Pinpoint the cell where the given text exists, returning its [X, Y] midpoint coordinate. 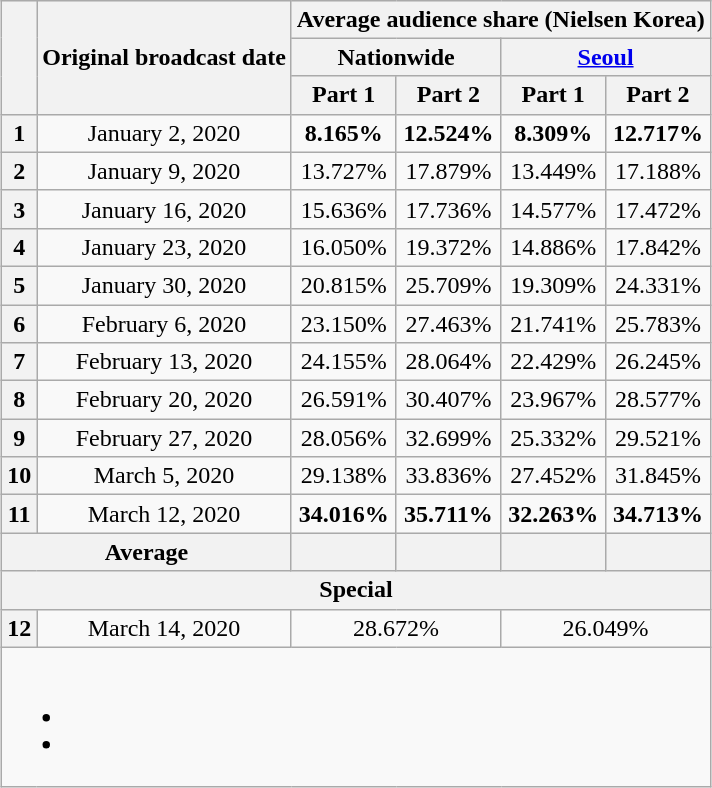
8.165% [344, 133]
February 6, 2020 [164, 323]
6 [20, 323]
23.150% [344, 323]
12.717% [658, 133]
Average [147, 552]
12 [20, 628]
17.472% [658, 209]
31.845% [658, 476]
29.138% [344, 476]
15.636% [344, 209]
35.711% [448, 514]
14.886% [554, 247]
7 [20, 362]
9 [20, 438]
25.332% [554, 438]
8 [20, 400]
34.016% [344, 514]
34.713% [658, 514]
21.741% [554, 323]
23.967% [554, 400]
20.815% [344, 285]
1 [20, 133]
29.521% [658, 438]
17.842% [658, 247]
19.309% [554, 285]
22.429% [554, 362]
28.672% [396, 628]
26.245% [658, 362]
Special [356, 590]
17.188% [658, 171]
19.372% [448, 247]
32.263% [554, 514]
26.591% [344, 400]
11 [20, 514]
January 30, 2020 [164, 285]
25.709% [448, 285]
13.727% [344, 171]
February 27, 2020 [164, 438]
February 20, 2020 [164, 400]
January 16, 2020 [164, 209]
24.155% [344, 362]
14.577% [554, 209]
8.309% [554, 133]
17.879% [448, 171]
3 [20, 209]
33.836% [448, 476]
Nationwide [396, 57]
17.736% [448, 209]
February 13, 2020 [164, 362]
32.699% [448, 438]
March 5, 2020 [164, 476]
2 [20, 171]
January 2, 2020 [164, 133]
30.407% [448, 400]
March 14, 2020 [164, 628]
March 12, 2020 [164, 514]
27.452% [554, 476]
13.449% [554, 171]
27.463% [448, 323]
10 [20, 476]
Average audience share (Nielsen Korea) [500, 19]
5 [20, 285]
28.577% [658, 400]
Original broadcast date [164, 57]
25.783% [658, 323]
16.050% [344, 247]
28.056% [344, 438]
4 [20, 247]
26.049% [606, 628]
Seoul [606, 57]
12.524% [448, 133]
28.064% [448, 362]
January 23, 2020 [164, 247]
January 9, 2020 [164, 171]
24.331% [658, 285]
